Identify which cell holds the provided text, then report its [X, Y] central coordinate. 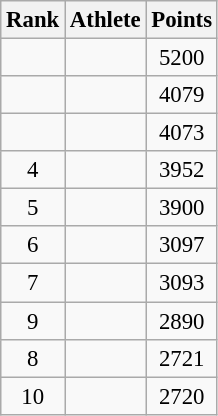
3952 [182, 170]
2890 [182, 321]
2721 [182, 358]
2720 [182, 396]
10 [33, 396]
4079 [182, 95]
Points [182, 20]
3097 [182, 245]
3900 [182, 208]
5200 [182, 58]
4 [33, 170]
7 [33, 283]
5 [33, 208]
8 [33, 358]
Athlete [106, 20]
Rank [33, 20]
6 [33, 245]
4073 [182, 133]
9 [33, 321]
3093 [182, 283]
